Output the [X, Y] coordinate of the center of the cell containing the given text.  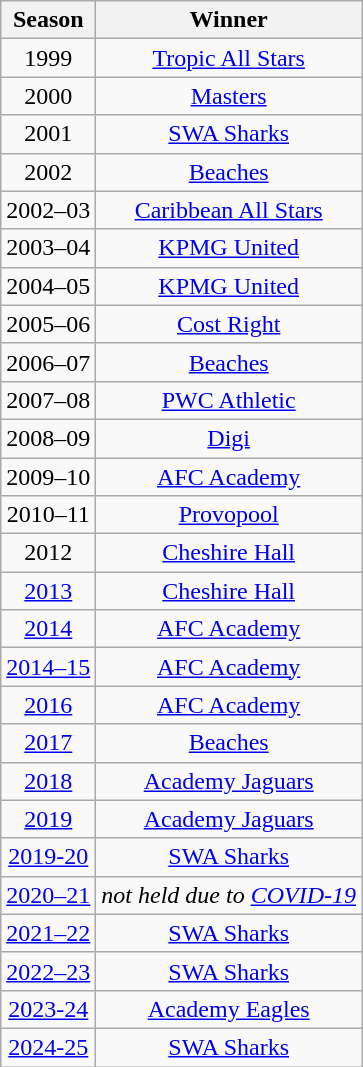
1999 [48, 58]
2018 [48, 781]
2009–10 [48, 477]
Masters [229, 96]
2016 [48, 705]
2019-20 [48, 857]
Caribbean All Stars [229, 210]
Season [48, 20]
Academy Eagles [229, 1009]
2003–04 [48, 248]
2014 [48, 629]
not held due to COVID-19 [229, 895]
2004–05 [48, 286]
2020–21 [48, 895]
Tropic All Stars [229, 58]
2022–23 [48, 971]
2019 [48, 819]
Digi [229, 438]
2012 [48, 553]
2014–15 [48, 667]
2013 [48, 591]
2002 [48, 172]
Winner [229, 20]
2023-24 [48, 1009]
2008–09 [48, 438]
2002–03 [48, 210]
2017 [48, 743]
2005–06 [48, 324]
2024-25 [48, 1047]
2010–11 [48, 515]
2006–07 [48, 362]
2000 [48, 96]
2021–22 [48, 933]
Cost Right [229, 324]
2007–08 [48, 400]
Provopool [229, 515]
PWC Athletic [229, 400]
2001 [48, 134]
